Locate the cell with the specified text and output its [x, y] center coordinate. 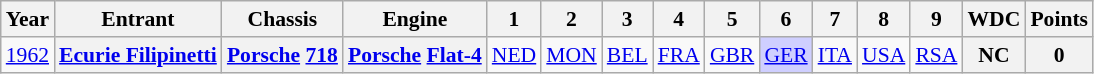
NC [994, 55]
BEL [628, 55]
5 [732, 19]
7 [835, 19]
1 [514, 19]
2 [572, 19]
Entrant [138, 19]
MON [572, 55]
GER [786, 55]
3 [628, 19]
GBR [732, 55]
NED [514, 55]
FRA [679, 55]
ITA [835, 55]
Engine [415, 19]
WDC [994, 19]
USA [884, 55]
Points [1059, 19]
9 [936, 19]
Year [28, 19]
6 [786, 19]
4 [679, 19]
Porsche Flat-4 [415, 55]
Porsche 718 [282, 55]
Ecurie Filipinetti [138, 55]
8 [884, 19]
1962 [28, 55]
Chassis [282, 19]
RSA [936, 55]
0 [1059, 55]
